Identify which cell holds the provided text, then report its [X, Y] central coordinate. 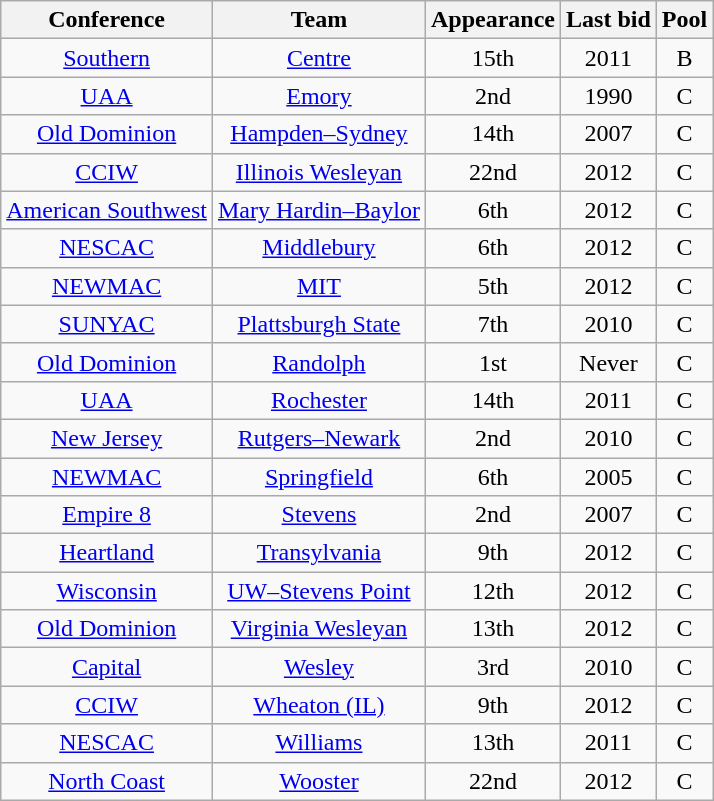
Last bid [609, 20]
Team [318, 20]
Pool [684, 20]
Empire 8 [107, 515]
Randolph [318, 362]
12th [492, 591]
Centre [318, 58]
Rutgers–Newark [318, 438]
Stevens [318, 515]
Mary Hardin–Baylor [318, 210]
Wisconsin [107, 591]
1990 [609, 96]
MIT [318, 286]
Springfield [318, 477]
Appearance [492, 20]
Capital [107, 667]
Heartland [107, 553]
Virginia Wesleyan [318, 629]
Williams [318, 743]
2005 [609, 477]
Emory [318, 96]
Middlebury [318, 248]
Conference [107, 20]
Wesley [318, 667]
7th [492, 324]
Wooster [318, 781]
American Southwest [107, 210]
5th [492, 286]
Wheaton (IL) [318, 705]
Illinois Wesleyan [318, 172]
Transylvania [318, 553]
15th [492, 58]
Never [609, 362]
North Coast [107, 781]
Hampden–Sydney [318, 134]
UW–Stevens Point [318, 591]
1st [492, 362]
Southern [107, 58]
New Jersey [107, 438]
B [684, 58]
SUNYAC [107, 324]
3rd [492, 667]
Rochester [318, 400]
Plattsburgh State [318, 324]
